Find where the given text appears and provide that cell's center as (X, Y) coordinate. 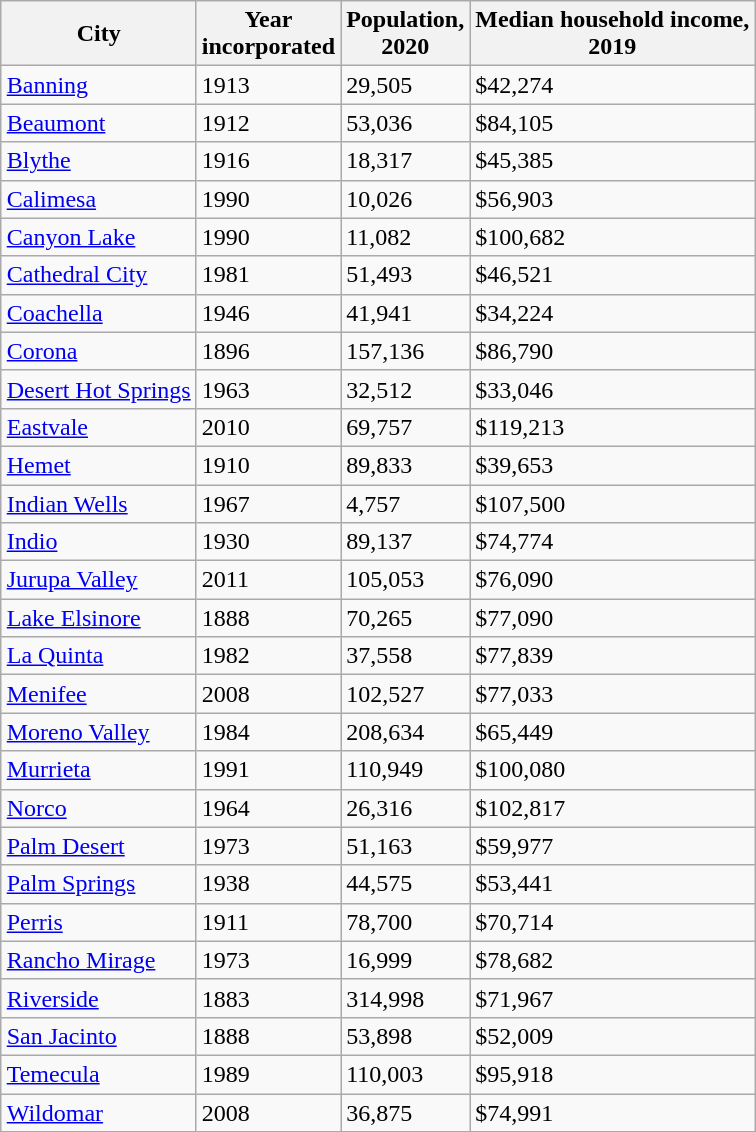
16,999 (406, 960)
Canyon Lake (98, 237)
Wildomar (98, 1113)
1913 (268, 85)
$119,213 (612, 427)
29,505 (406, 85)
$84,105 (612, 123)
Indio (98, 542)
Blythe (98, 161)
26,316 (406, 808)
Cathedral City (98, 275)
Palm Springs (98, 884)
Coachella (98, 313)
$53,441 (612, 884)
Indian Wells (98, 503)
$71,967 (612, 998)
1984 (268, 732)
Median household income,2019 (612, 34)
1963 (268, 389)
$52,009 (612, 1036)
44,575 (406, 884)
$46,521 (612, 275)
Banning (98, 85)
Menifee (98, 694)
1991 (268, 770)
Moreno Valley (98, 732)
City (98, 34)
2010 (268, 427)
32,512 (406, 389)
157,136 (406, 351)
18,317 (406, 161)
Population, 2020 (406, 34)
37,558 (406, 656)
1981 (268, 275)
Year incorporated (268, 34)
$70,714 (612, 922)
1916 (268, 161)
$77,090 (612, 618)
1938 (268, 884)
$74,991 (612, 1113)
2011 (268, 580)
11,082 (406, 237)
San Jacinto (98, 1036)
1989 (268, 1074)
$77,033 (612, 694)
Jurupa Valley (98, 580)
10,026 (406, 199)
$102,817 (612, 808)
110,949 (406, 770)
$86,790 (612, 351)
Desert Hot Springs (98, 389)
1911 (268, 922)
70,265 (406, 618)
$100,080 (612, 770)
Norco (98, 808)
89,833 (406, 465)
105,053 (406, 580)
41,941 (406, 313)
La Quinta (98, 656)
$39,653 (612, 465)
$65,449 (612, 732)
Corona (98, 351)
Eastvale (98, 427)
53,036 (406, 123)
89,137 (406, 542)
$77,839 (612, 656)
$45,385 (612, 161)
Beaumont (98, 123)
208,634 (406, 732)
53,898 (406, 1036)
Lake Elsinore (98, 618)
4,757 (406, 503)
1896 (268, 351)
1930 (268, 542)
$56,903 (612, 199)
102,527 (406, 694)
36,875 (406, 1113)
$42,274 (612, 85)
1883 (268, 998)
Perris (98, 922)
1964 (268, 808)
110,003 (406, 1074)
1946 (268, 313)
Hemet (98, 465)
78,700 (406, 922)
69,757 (406, 427)
$74,774 (612, 542)
1967 (268, 503)
1912 (268, 123)
$76,090 (612, 580)
$34,224 (612, 313)
$107,500 (612, 503)
51,163 (406, 846)
$100,682 (612, 237)
$95,918 (612, 1074)
51,493 (406, 275)
Rancho Mirage (98, 960)
$33,046 (612, 389)
Murrieta (98, 770)
$59,977 (612, 846)
Riverside (98, 998)
314,998 (406, 998)
Calimesa (98, 199)
1982 (268, 656)
Palm Desert (98, 846)
$78,682 (612, 960)
1910 (268, 465)
Temecula (98, 1074)
